Pinpoint the cell where the given text exists, returning its [x, y] midpoint coordinate. 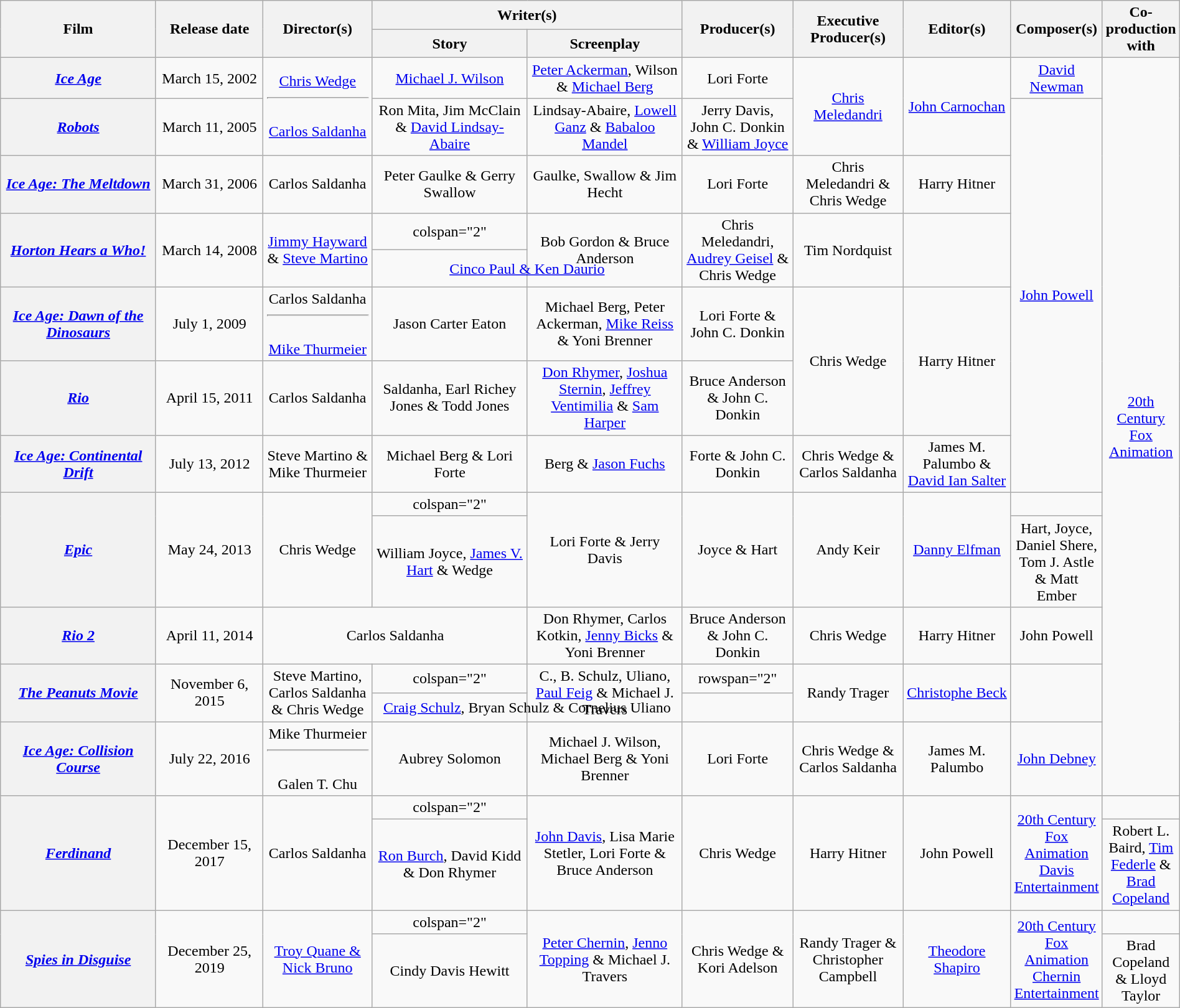
20th Century Fox AnimationChernin Entertainment [1057, 959]
Berg & Jason Fuchs [605, 464]
Producer(s) [737, 29]
Mike ThurmeierGalen T. Chu [317, 759]
Christophe Beck [957, 693]
Gaulke, Swallow & Jim Hecht [605, 184]
Peter Chernin, Jenno Topping & Michael J. Travers [605, 959]
Saldanha, Earl Richey Jones & Todd Jones [450, 398]
April 11, 2014 [209, 635]
Steve Martino & Mike Thurmeier [317, 464]
Rio 2 [78, 635]
Robert L. Baird, Tim Federle & Brad Copeland [1141, 865]
John Debney [1057, 759]
Peter Ackerman, Wilson & Michael Berg [605, 78]
Jerry Davis, John C. Donkin & William Joyce [737, 127]
Rio [78, 398]
Brad Copeland & Lloyd Taylor [1141, 971]
Horton Hears a Who! [78, 250]
Don Rhymer, Carlos Kotkin, Jenny Bicks & Yoni Brenner [605, 635]
Epic [78, 549]
March 31, 2006 [209, 184]
David Newman [1057, 78]
Craig Schulz, Bryan Schulz & Cornelius Uliano [528, 707]
John Carnochan [957, 107]
Theodore Shapiro [957, 959]
Release date [209, 29]
20th Century Fox AnimationDavis Entertainment [1057, 853]
April 15, 2011 [209, 398]
Writer(s) [528, 15]
James M. Palumbo & David Ian Salter [957, 464]
July 13, 2012 [209, 464]
Lindsay-Abaire, Lowell Ganz & Babaloo Mandel [605, 127]
Ron Burch, David Kidd & Don Rhymer [450, 865]
Andy Keir [848, 549]
Ron Mita, Jim McClain & David Lindsay-Abaire [450, 127]
Ice Age: The Meltdown [78, 184]
Michael Berg & Lori Forte [450, 464]
Steve Martino, Carlos Saldanha & Chris Wedge [317, 693]
Chris Meledandri [848, 107]
Randy Trager & Christopher Campbell [848, 959]
March 14, 2008 [209, 250]
July 22, 2016 [209, 759]
Director(s) [317, 29]
Tim Nordquist [848, 250]
July 1, 2009 [209, 324]
May 24, 2013 [209, 549]
December 15, 2017 [209, 853]
Hart, Joyce, Daniel Shere, Tom J. Astle & Matt Ember [1057, 561]
Forte & John C. Donkin [737, 464]
Ice Age: Collision Course [78, 759]
March 15, 2002 [209, 78]
Robots [78, 127]
20th Century Fox Animation [1141, 427]
November 6, 2015 [209, 693]
William Joyce, James V. Hart & Wedge [450, 561]
Bob Gordon & Bruce Anderson [605, 250]
John Davis, Lisa Marie Stetler, Lori Forte & Bruce Anderson [605, 853]
Don Rhymer, Joshua Sternin, Jeffrey Ventimilia & Sam Harper [605, 398]
Ferdinand [78, 853]
rowspan="2" [737, 678]
Michael Berg, Peter Ackerman, Mike Reiss & Yoni Brenner [605, 324]
Carlos SaldanhaMike Thurmeier [317, 324]
Jason Carter Eaton [450, 324]
Screenplay [605, 44]
Chris WedgeCarlos Saldanha [317, 107]
Lori Forte & John C. Donkin [737, 324]
Joyce & Hart [737, 549]
Executive Producer(s) [848, 29]
December 25, 2019 [209, 959]
Film [78, 29]
Troy Quane & Nick Bruno [317, 959]
Chris Wedge & Kori Adelson [737, 959]
Ice Age [78, 78]
Lori Forte & Jerry Davis [605, 549]
Ice Age: Continental Drift [78, 464]
James M. Palumbo [957, 759]
Danny Elfman [957, 549]
Peter Gaulke & Gerry Swallow [450, 184]
Cinco Paul & Ken Daurio [528, 269]
Composer(s) [1057, 29]
Michael J. Wilson, Michael Berg & Yoni Brenner [605, 759]
Randy Trager [848, 693]
Spies in Disguise [78, 959]
Editor(s) [957, 29]
March 11, 2005 [209, 127]
Michael J. Wilson [450, 78]
Story [450, 44]
Cindy Davis Hewitt [450, 971]
Chris Meledandri & Chris Wedge [848, 184]
Jimmy Hayward & Steve Martino [317, 250]
Chris Meledandri, Audrey Geisel & Chris Wedge [737, 250]
Ice Age: Dawn of the Dinosaurs [78, 324]
The Peanuts Movie [78, 693]
C., B. Schulz, Uliano, Paul Feig & Michael J. Travers [605, 693]
Aubrey Solomon [450, 759]
Co-production with [1141, 29]
